Pinpoint the cell where the given text exists, returning its [X, Y] midpoint coordinate. 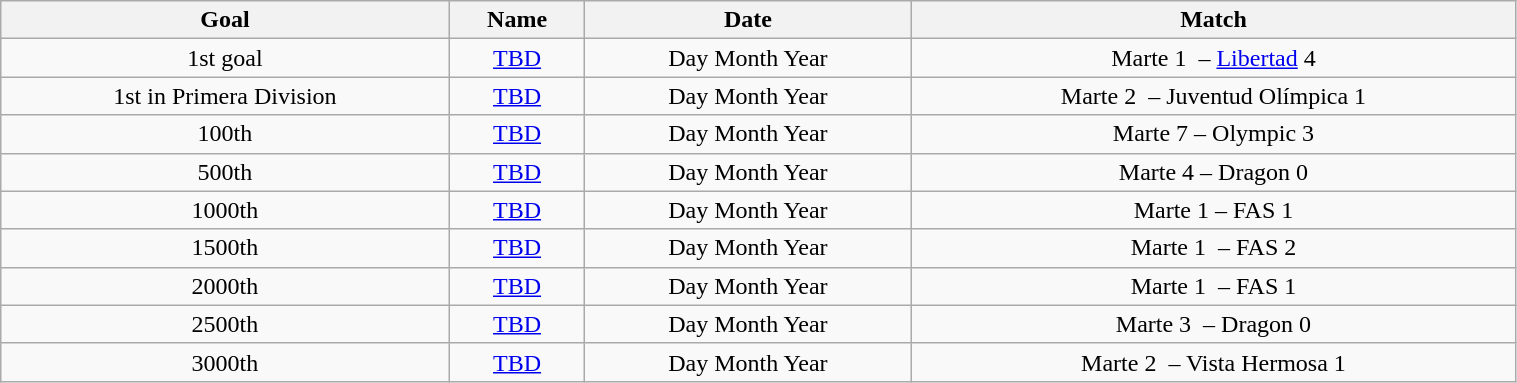
Marte 2 – Juventud Olímpica 1 [1214, 96]
2500th [225, 324]
1st in Primera Division [225, 96]
Name [517, 20]
1st goal [225, 58]
Match [1214, 20]
Marte 2 – Vista Hermosa 1 [1214, 362]
Marte 1 – FAS 2 [1214, 248]
3000th [225, 362]
Marte 1 – Libertad 4 [1214, 58]
Marte 7 – Olympic 3 [1214, 134]
Marte 3 – Dragon 0 [1214, 324]
Goal [225, 20]
1500th [225, 248]
Marte 4 – Dragon 0 [1214, 172]
500th [225, 172]
2000th [225, 286]
100th [225, 134]
Date [748, 20]
1000th [225, 210]
